Provide the [X, Y] coordinate of the cell's center where the given text is located.  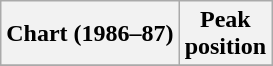
Chart (1986–87) [90, 34]
Peakposition [225, 34]
